Return (X, Y) of the center of cell containing provided text 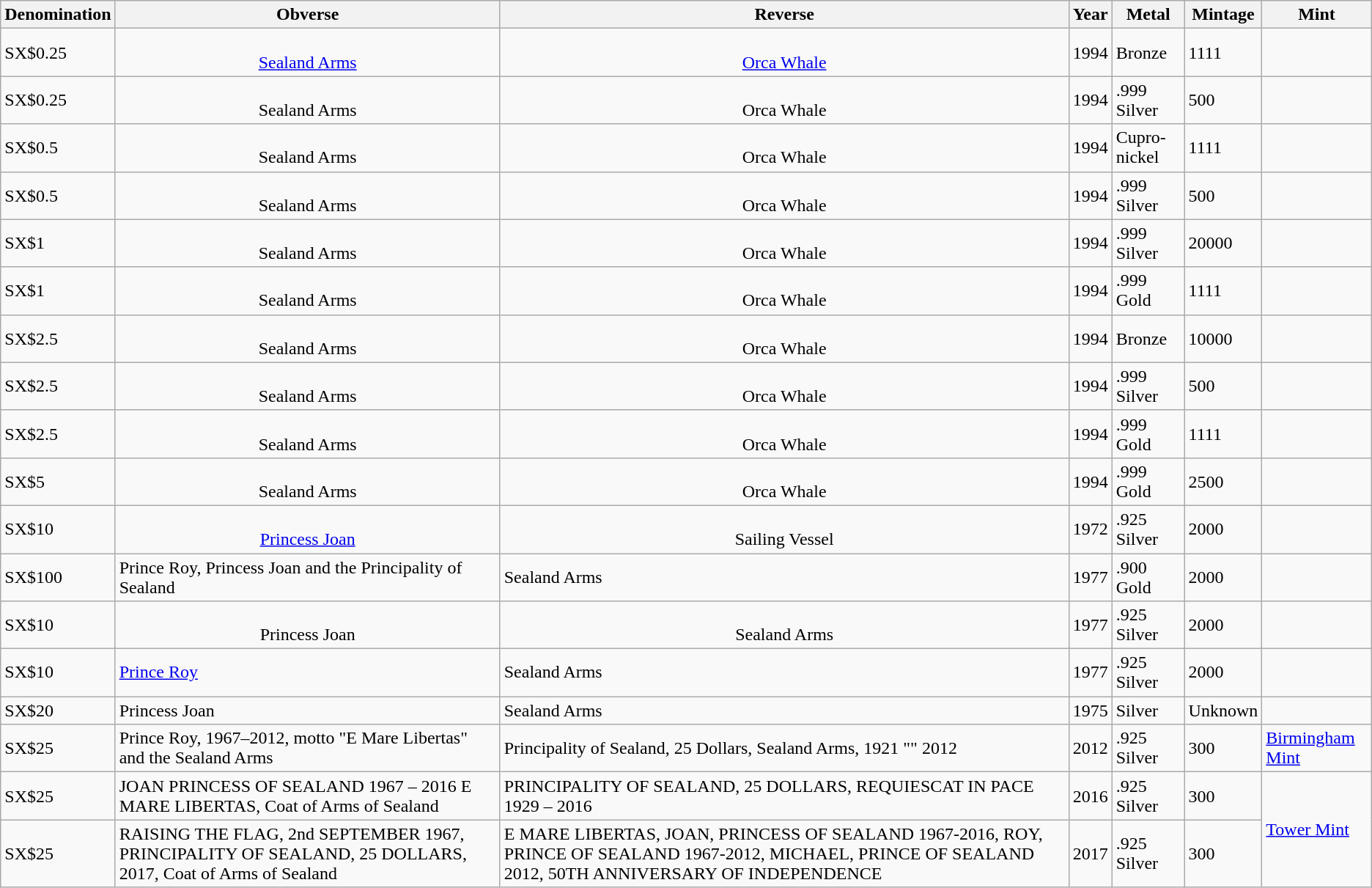
2012 (1091, 748)
SX$5 (58, 481)
Unknown (1223, 711)
1972 (1091, 529)
Principality of Sealand, 25 Dollars, Sealand Arms, 1921 "" 2012 (784, 748)
Metal (1148, 15)
Mintage (1223, 15)
SX$20 (58, 711)
20000 (1223, 243)
2500 (1223, 481)
10000 (1223, 339)
Denomination (58, 15)
Year (1091, 15)
Prince Roy, 1967–2012, motto "E Mare Libertas" and the Sealand Arms (308, 748)
Mint (1316, 15)
2017 (1091, 854)
1975 (1091, 711)
JOAN PRINCESS OF SEALAND 1967 – 2016 E MARE LIBERTAS, Coat of Arms of Sealand (308, 796)
.900 Gold (1148, 576)
Prince Roy (308, 673)
Birmingham Mint (1316, 748)
Prince Roy, Princess Joan and the Principality of Sealand (308, 576)
Sailing Vessel (784, 529)
2016 (1091, 796)
Cupro-nickel (1148, 148)
PRINCIPALITY OF SEALAND, 25 DOLLARS, REQUIESCAT IN PACE 1929 – 2016 (784, 796)
Obverse (308, 15)
Tower Mint (1316, 830)
RAISING THE FLAG, 2nd SEPTEMBER 1967, PRINCIPALITY OF SEALAND, 25 DOLLARS, 2017, Coat of Arms of Sealand (308, 854)
Reverse (784, 15)
SX$100 (58, 576)
Silver (1148, 711)
